Output the [x, y] coordinate of the center of the cell containing the given text.  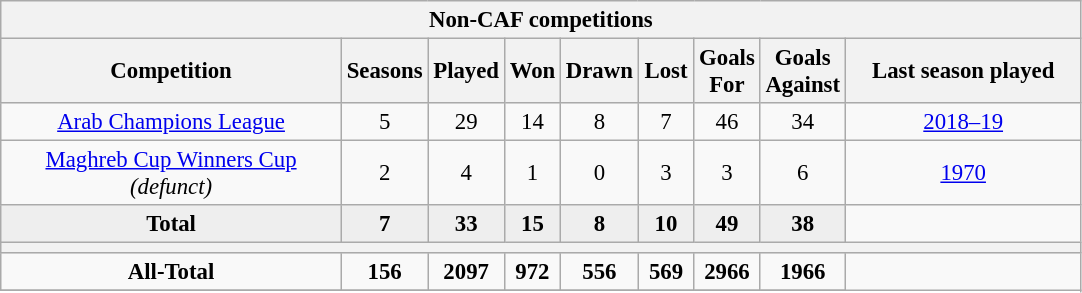
14 [532, 122]
6 [802, 174]
Non-CAF competitions [541, 20]
Last season played [963, 72]
Seasons [384, 72]
2097 [466, 273]
34 [802, 122]
Maghreb Cup Winners Cup (defunct) [172, 174]
2018–19 [963, 122]
Played [466, 72]
33 [466, 224]
1 [532, 174]
5 [384, 122]
2966 [727, 273]
556 [600, 273]
Arab Champions League [172, 122]
569 [666, 273]
38 [802, 224]
Lost [666, 72]
15 [532, 224]
4 [466, 174]
Competition [172, 72]
Goals For [727, 72]
1966 [802, 273]
Total [172, 224]
29 [466, 122]
2 [384, 174]
49 [727, 224]
10 [666, 224]
Won [532, 72]
156 [384, 273]
1970 [963, 174]
Drawn [600, 72]
Goals Against [802, 72]
972 [532, 273]
0 [600, 174]
All-Total [172, 273]
46 [727, 122]
